For the text-containing cell, return its midpoint in [x, y] coordinate format. 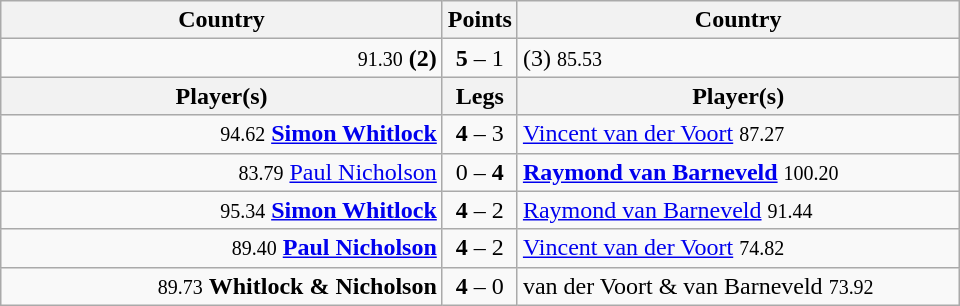
4 – 0 [480, 286]
Points [480, 20]
95.34 Simon Whitlock [222, 210]
Vincent van der Voort 87.27 [738, 134]
91.30 (2) [222, 58]
4 – 3 [480, 134]
89.40 Paul Nicholson [222, 248]
(3) 85.53 [738, 58]
83.79 Paul Nicholson [222, 172]
van der Voort & van Barneveld 73.92 [738, 286]
94.62 Simon Whitlock [222, 134]
Raymond van Barneveld 100.20 [738, 172]
Legs [480, 96]
89.73 Whitlock & Nicholson [222, 286]
5 – 1 [480, 58]
Raymond van Barneveld 91.44 [738, 210]
Vincent van der Voort 74.82 [738, 248]
0 – 4 [480, 172]
